From the cell containing the given text, extract its center point as (X, Y) coordinate. 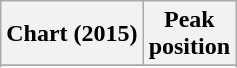
Peakposition (189, 34)
Chart (2015) (72, 34)
